Find where the given text appears and provide that cell's center as [X, Y] coordinate. 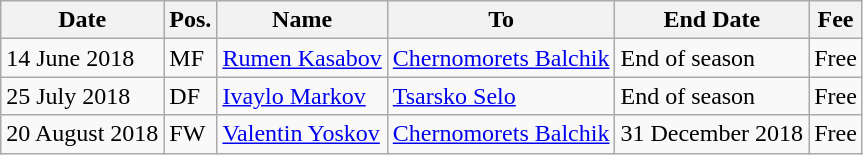
Rumen Kasabov [302, 58]
Date [82, 20]
Pos. [190, 20]
Ivaylo Markov [302, 96]
To [501, 20]
14 June 2018 [82, 58]
Fee [836, 20]
Tsarsko Selo [501, 96]
FW [190, 134]
20 August 2018 [82, 134]
End Date [712, 20]
MF [190, 58]
Valentin Yoskov [302, 134]
31 December 2018 [712, 134]
Name [302, 20]
DF [190, 96]
25 July 2018 [82, 96]
